For the text-containing cell, return its midpoint in [x, y] coordinate format. 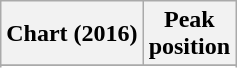
Peak position [189, 34]
Chart (2016) [72, 34]
